Return [X, Y] of the center of cell containing provided text 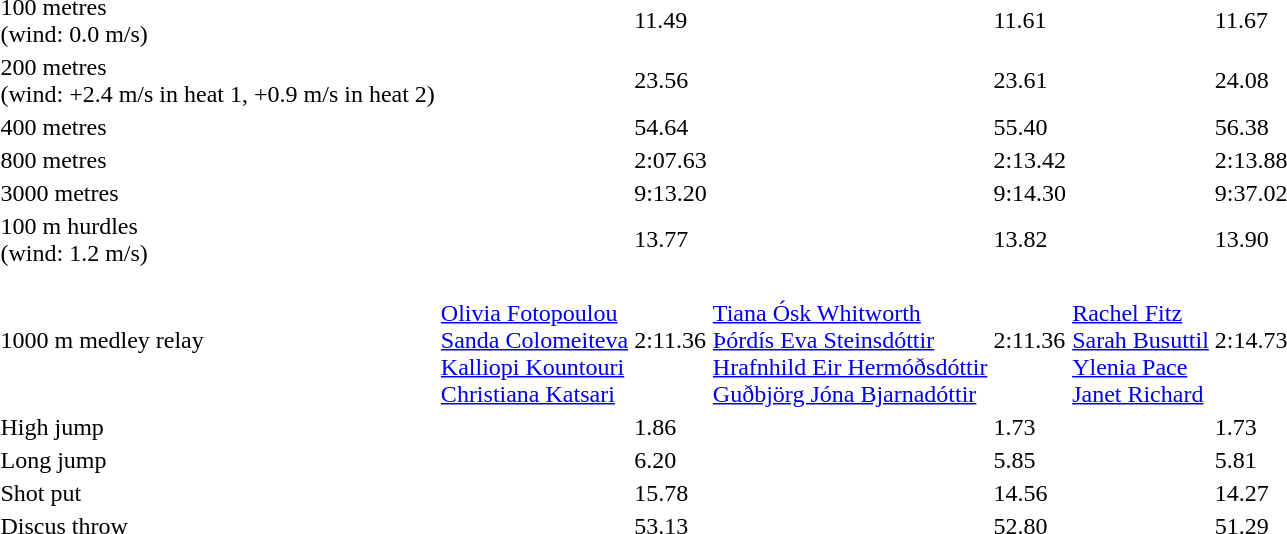
23.56 [671, 80]
15.78 [671, 493]
9:14.30 [1030, 193]
13.77 [671, 240]
Olivia FotopoulouSanda ColomeitevaKalliopi KountouriChristiana Katsari [534, 340]
Tiana Ósk WhitworthÞórdís Eva SteinsdóttirHrafnhild Eir HermóðsdóttirGuðbjörg Jóna Bjarnadóttir [850, 340]
1.86 [671, 427]
55.40 [1030, 127]
6.20 [671, 460]
5.85 [1030, 460]
2:07.63 [671, 160]
54.64 [671, 127]
Rachel FitzSarah BusuttilYlenia PaceJanet Richard [1141, 340]
2:13.42 [1030, 160]
1.73 [1030, 427]
13.82 [1030, 240]
9:13.20 [671, 193]
23.61 [1030, 80]
14.56 [1030, 493]
